Pinpoint the cell where the given text exists, returning its (X, Y) midpoint coordinate. 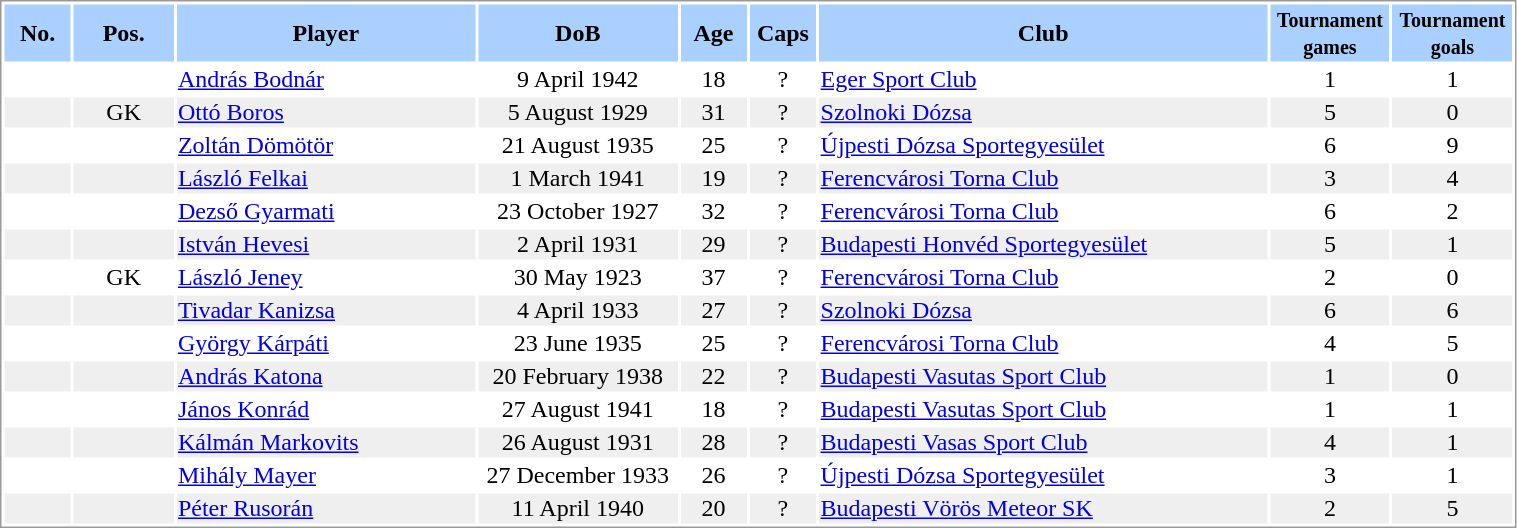
Eger Sport Club (1043, 79)
Ottó Boros (326, 113)
László Felkai (326, 179)
1 March 1941 (578, 179)
Dezső Gyarmati (326, 211)
4 April 1933 (578, 311)
29 (713, 245)
János Konrád (326, 409)
21 August 1935 (578, 145)
István Hevesi (326, 245)
Budapesti Honvéd Sportegyesület (1043, 245)
9 April 1942 (578, 79)
Kálmán Markovits (326, 443)
Player (326, 32)
37 (713, 277)
27 (713, 311)
26 August 1931 (578, 443)
28 (713, 443)
György Kárpáti (326, 343)
Budapesti Vasas Sport Club (1043, 443)
Budapesti Vörös Meteor SK (1043, 509)
Zoltán Dömötör (326, 145)
Tivadar Kanizsa (326, 311)
32 (713, 211)
Tournamentgames (1330, 32)
27 December 1933 (578, 475)
Club (1043, 32)
Pos. (124, 32)
No. (37, 32)
András Bodnár (326, 79)
20 February 1938 (578, 377)
9 (1453, 145)
Mihály Mayer (326, 475)
Age (713, 32)
31 (713, 113)
30 May 1923 (578, 277)
11 April 1940 (578, 509)
Tournamentgoals (1453, 32)
26 (713, 475)
László Jeney (326, 277)
DoB (578, 32)
20 (713, 509)
22 (713, 377)
23 October 1927 (578, 211)
19 (713, 179)
Péter Rusorán (326, 509)
2 April 1931 (578, 245)
23 June 1935 (578, 343)
5 August 1929 (578, 113)
Caps (783, 32)
András Katona (326, 377)
27 August 1941 (578, 409)
